Return the [x, y] coordinate for the center point of the cell that contains the specified text.  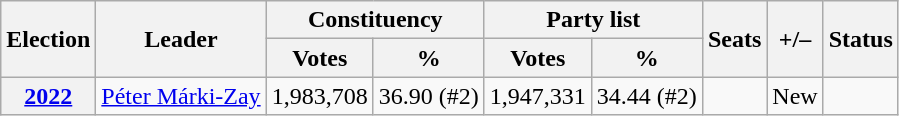
2022 [48, 96]
Party list [593, 20]
34.44 (#2) [646, 96]
Election [48, 39]
36.90 (#2) [428, 96]
1,983,708 [320, 96]
Constituency [375, 20]
Seats [734, 39]
Status [860, 39]
1,947,331 [538, 96]
Péter Márki-Zay [181, 96]
Leader [181, 39]
+/– [795, 39]
New [795, 96]
